Scan for the cell matching the given text and deliver its (x, y) coordinate at center. 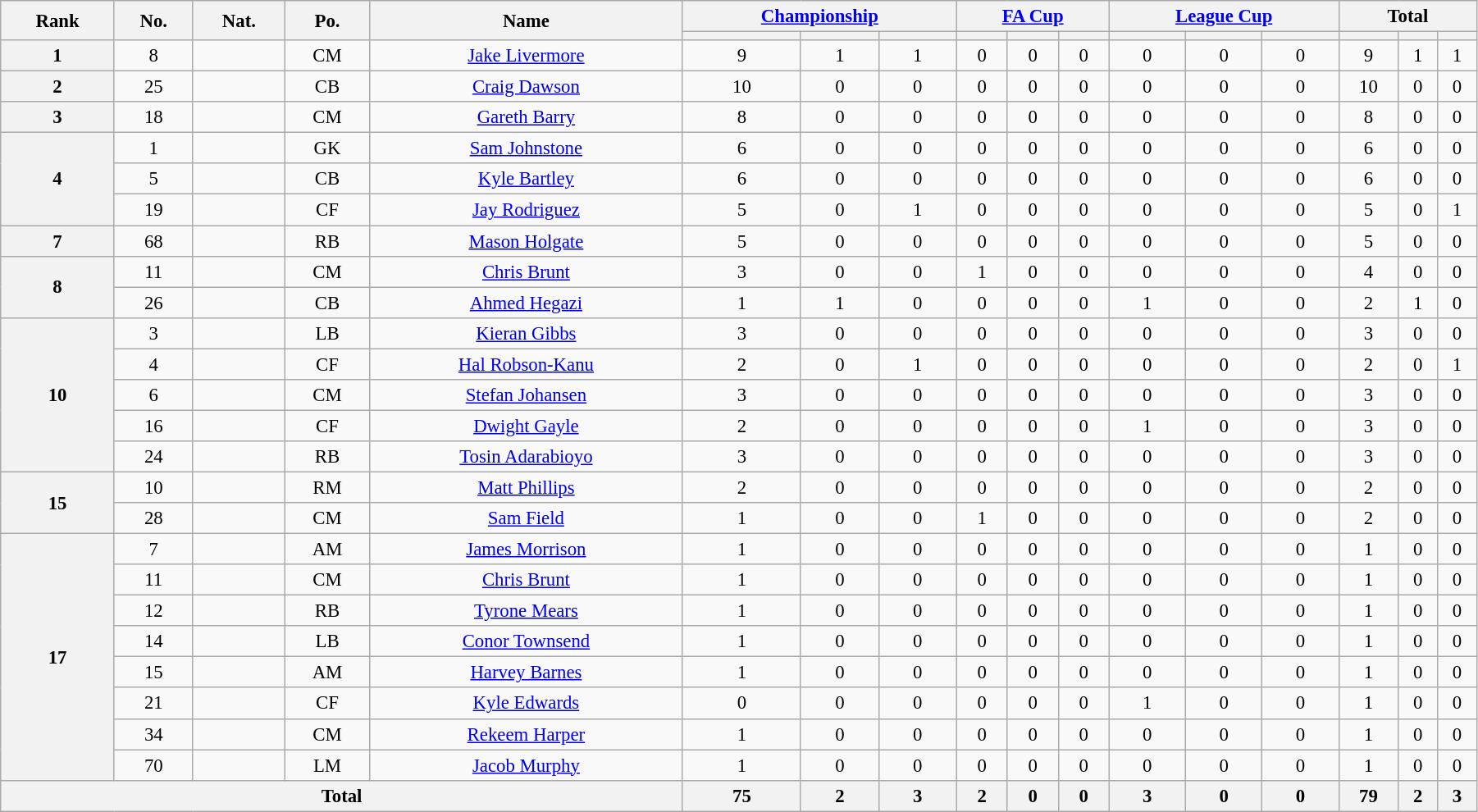
Tosin Adarabioyo (526, 457)
Kyle Bartley (526, 180)
Jay Rodriguez (526, 210)
14 (153, 641)
70 (153, 765)
Tyrone Mears (526, 611)
No. (153, 21)
28 (153, 518)
79 (1368, 796)
Harvey Barnes (526, 673)
68 (153, 241)
12 (153, 611)
Sam Johnstone (526, 148)
Hal Robson-Kanu (526, 364)
Jake Livermore (526, 56)
Matt Phillips (526, 487)
17 (57, 658)
Rekeem Harper (526, 734)
LM (328, 765)
Dwight Gayle (526, 426)
24 (153, 457)
Sam Field (526, 518)
18 (153, 117)
19 (153, 210)
Conor Townsend (526, 641)
Championship (819, 16)
Ahmed Hegazi (526, 303)
Kieran Gibbs (526, 333)
James Morrison (526, 550)
Rank (57, 21)
75 (741, 796)
16 (153, 426)
RM (328, 487)
Kyle Edwards (526, 704)
Mason Holgate (526, 241)
Po. (328, 21)
GK (328, 148)
Gareth Barry (526, 117)
Stefan Johansen (526, 395)
25 (153, 87)
34 (153, 734)
21 (153, 704)
Nat. (239, 21)
FA Cup (1033, 16)
Name (526, 21)
26 (153, 303)
League Cup (1224, 16)
Craig Dawson (526, 87)
Jacob Murphy (526, 765)
